Capture the cell that displays the provided text and extract its [X, Y] central coordinate. 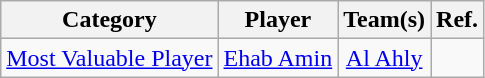
Team(s) [384, 20]
Most Valuable Player [110, 58]
Player [278, 20]
Al Ahly [384, 58]
Category [110, 20]
Ref. [458, 20]
Ehab Amin [278, 58]
